Return (X, Y) of the center of cell containing provided text 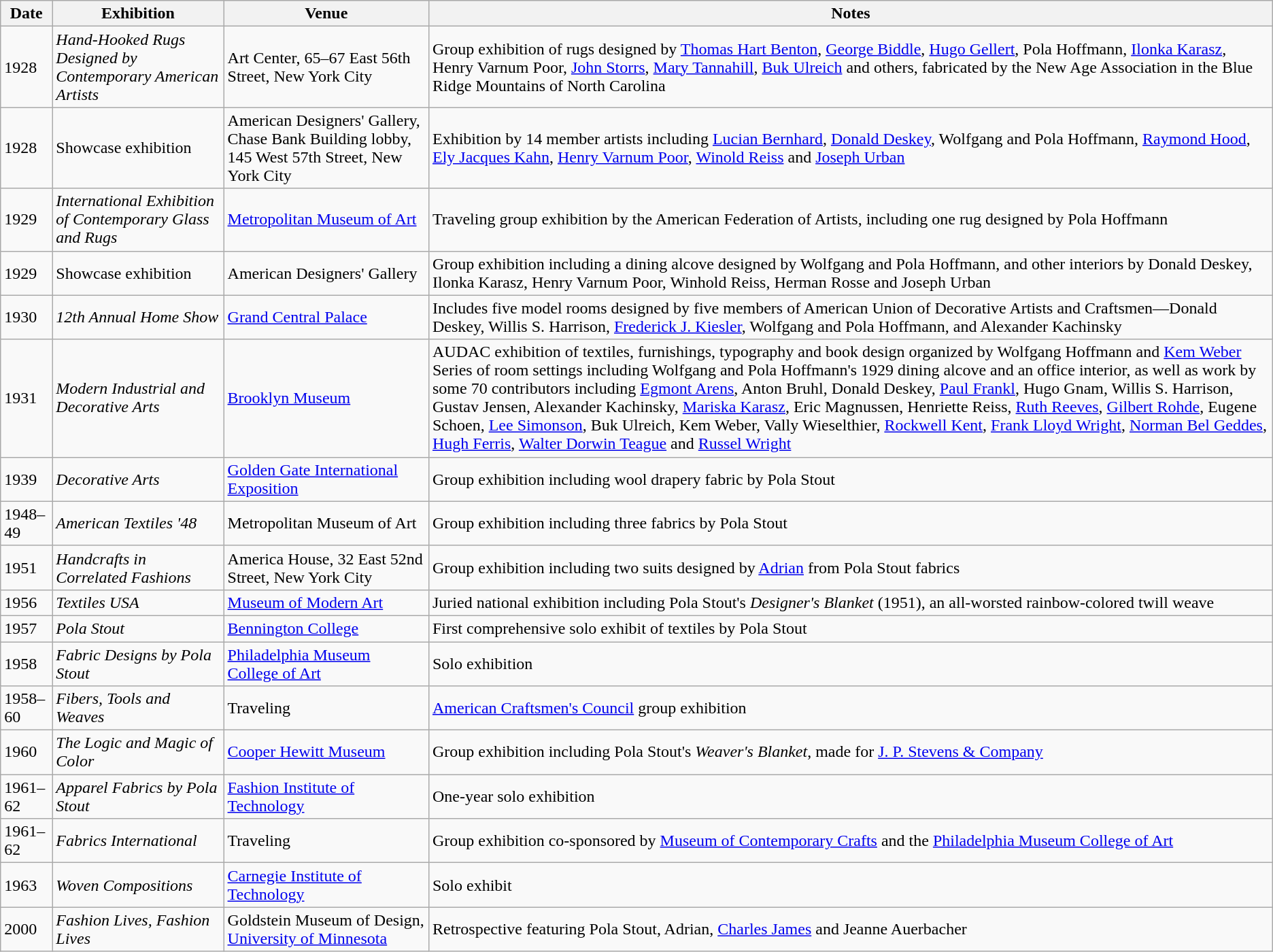
Solo exhibition (850, 664)
Bennington College (326, 628)
Handcrafts in Correlated Fashions (138, 567)
Notes (850, 14)
Art Center, 65–67 East 56th Street, New York City (326, 67)
1956 (27, 602)
Modern Industrial and Decorative Arts (138, 398)
Group exhibition including two suits designed by Adrian from Pola Stout fabrics (850, 567)
1948–49 (27, 524)
Date (27, 14)
America House, 32 East 52nd Street, New York City (326, 567)
1958 (27, 664)
Goldstein Museum of Design, University of Minnesota (326, 929)
Golden Gate International Exposition (326, 479)
First comprehensive solo exhibit of textiles by Pola Stout (850, 628)
1957 (27, 628)
Pola Stout (138, 628)
Traveling group exhibition by the American Federation of Artists, including one rug designed by Pola Hoffmann (850, 220)
Hand-Hooked Rugs Designed by Contemporary American Artists (138, 67)
American Designers' Gallery, Chase Bank Building lobby, 145 West 57th Street, New York City (326, 148)
Brooklyn Museum (326, 398)
12th Annual Home Show (138, 317)
Exhibition (138, 14)
1951 (27, 567)
Venue (326, 14)
Fashion Lives, Fashion Lives (138, 929)
1958–60 (27, 709)
Decorative Arts (138, 479)
Fabrics International (138, 840)
Fibers, Tools and Weaves (138, 709)
Grand Central Palace (326, 317)
Group exhibition including Pola Stout's Weaver's Blanket, made for J. P. Stevens & Company (850, 752)
Carnegie Institute of Technology (326, 885)
1931 (27, 398)
Retrospective featuring Pola Stout, Adrian, Charles James and Jeanne Auerbacher (850, 929)
2000 (27, 929)
One-year solo exhibition (850, 797)
Juried national exhibition including Pola Stout's Designer's Blanket (1951), an all-worsted rainbow-colored twill weave (850, 602)
Solo exhibit (850, 885)
1939 (27, 479)
American Textiles '48 (138, 524)
Group exhibition co-sponsored by Museum of Contemporary Crafts and the Philadelphia Museum College of Art (850, 840)
Fashion Institute of Technology (326, 797)
Philadelphia Museum College of Art (326, 664)
1960 (27, 752)
Group exhibition including three fabrics by Pola Stout (850, 524)
Woven Compositions (138, 885)
Museum of Modern Art (326, 602)
Textiles USA (138, 602)
American Designers' Gallery (326, 273)
Apparel Fabrics by Pola Stout (138, 797)
Cooper Hewitt Museum (326, 752)
Fabric Designs by Pola Stout (138, 664)
1930 (27, 317)
American Craftsmen's Council group exhibition (850, 709)
1963 (27, 885)
The Logic and Magic of Color (138, 752)
International Exhibition of Contemporary Glass and Rugs (138, 220)
Group exhibition including wool drapery fabric by Pola Stout (850, 479)
